Determine the [x, y] coordinate at the center of the cell enclosing the given text.  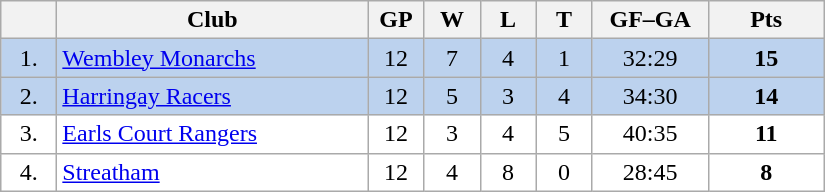
15 [766, 58]
0 [564, 172]
GF–GA [650, 20]
34:30 [650, 96]
4. [29, 172]
2. [29, 96]
Streatham [212, 172]
Earls Court Rangers [212, 134]
7 [452, 58]
Pts [766, 20]
32:29 [650, 58]
11 [766, 134]
W [452, 20]
Wembley Monarchs [212, 58]
1 [564, 58]
1. [29, 58]
40:35 [650, 134]
3. [29, 134]
Club [212, 20]
28:45 [650, 172]
GP [396, 20]
L [508, 20]
14 [766, 96]
Harringay Racers [212, 96]
T [564, 20]
